Scan for the cell matching the given text and deliver its (x, y) coordinate at center. 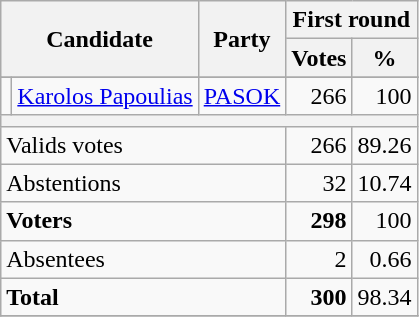
298 (319, 221)
0.66 (384, 259)
% (384, 58)
Absentees (144, 259)
10.74 (384, 183)
300 (319, 297)
Voters (144, 221)
Votes (319, 58)
Candidate (100, 39)
98.34 (384, 297)
Abstentions (144, 183)
Valids votes (144, 145)
89.26 (384, 145)
First round (352, 20)
32 (319, 183)
2 (319, 259)
Party (242, 39)
Total (144, 297)
Karolos Papoulias (105, 96)
PASOK (242, 96)
